Scan for the cell matching the given text and deliver its [X, Y] coordinate at center. 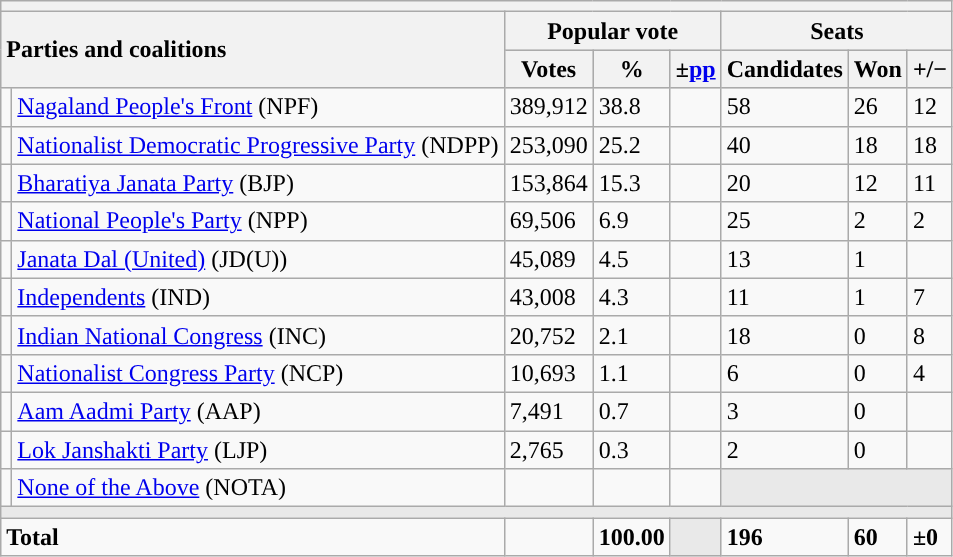
196 [784, 537]
Popular vote [612, 31]
60 [878, 537]
6 [784, 373]
38.8 [632, 107]
Janata Dal (United) (JD(U)) [258, 259]
4 [930, 373]
Nagaland People's Front (NPF) [258, 107]
25 [784, 221]
Nationalist Democratic Progressive Party (NDPP) [258, 145]
Won [878, 69]
±pp [696, 69]
69,506 [548, 221]
Seats [836, 31]
3 [784, 411]
1.1 [632, 373]
Candidates [784, 69]
0.3 [632, 449]
2.1 [632, 335]
6.9 [632, 221]
Total [252, 537]
253,090 [548, 145]
National People's Party (NPP) [258, 221]
Lok Janshakti Party (LJP) [258, 449]
Independents (IND) [258, 297]
15.3 [632, 183]
Bharatiya Janata Party (BJP) [258, 183]
±0 [930, 537]
7 [930, 297]
Nationalist Congress Party (NCP) [258, 373]
25.2 [632, 145]
+/− [930, 69]
100.00 [632, 537]
None of the Above (NOTA) [258, 488]
Votes [548, 69]
43,008 [548, 297]
4.3 [632, 297]
Aam Aadmi Party (AAP) [258, 411]
153,864 [548, 183]
0.7 [632, 411]
45,089 [548, 259]
389,912 [548, 107]
40 [784, 145]
58 [784, 107]
20 [784, 183]
4.5 [632, 259]
13 [784, 259]
26 [878, 107]
20,752 [548, 335]
7,491 [548, 411]
8 [930, 335]
Parties and coalitions [252, 50]
% [632, 69]
Indian National Congress (INC) [258, 335]
10,693 [548, 373]
2,765 [548, 449]
